Identify which cell holds the provided text, then report its (x, y) central coordinate. 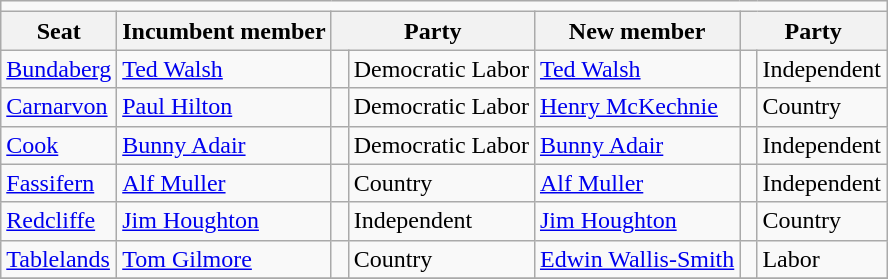
Bundaberg (59, 69)
Seat (59, 31)
Edwin Wallis-Smith (636, 259)
Labor (822, 259)
Cook (59, 145)
Fassifern (59, 183)
Redcliffe (59, 221)
Tom Gilmore (224, 259)
Carnarvon (59, 107)
Tablelands (59, 259)
Henry McKechnie (636, 107)
New member (636, 31)
Incumbent member (224, 31)
Paul Hilton (224, 107)
